Return the [X, Y] coordinate for the center point of the cell that contains the specified text.  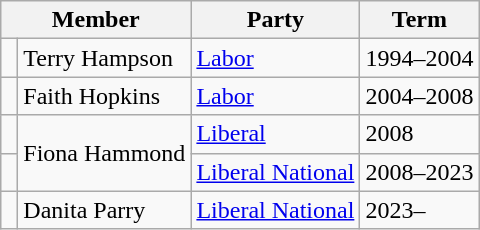
Fiona Hammond [104, 153]
Member [96, 20]
1994–2004 [420, 58]
2023– [420, 210]
Term [420, 20]
Liberal [276, 134]
Terry Hampson [104, 58]
Party [276, 20]
2008 [420, 134]
Danita Parry [104, 210]
2004–2008 [420, 96]
Faith Hopkins [104, 96]
2008–2023 [420, 172]
